For the text-containing cell, return its midpoint in (X, Y) coordinate format. 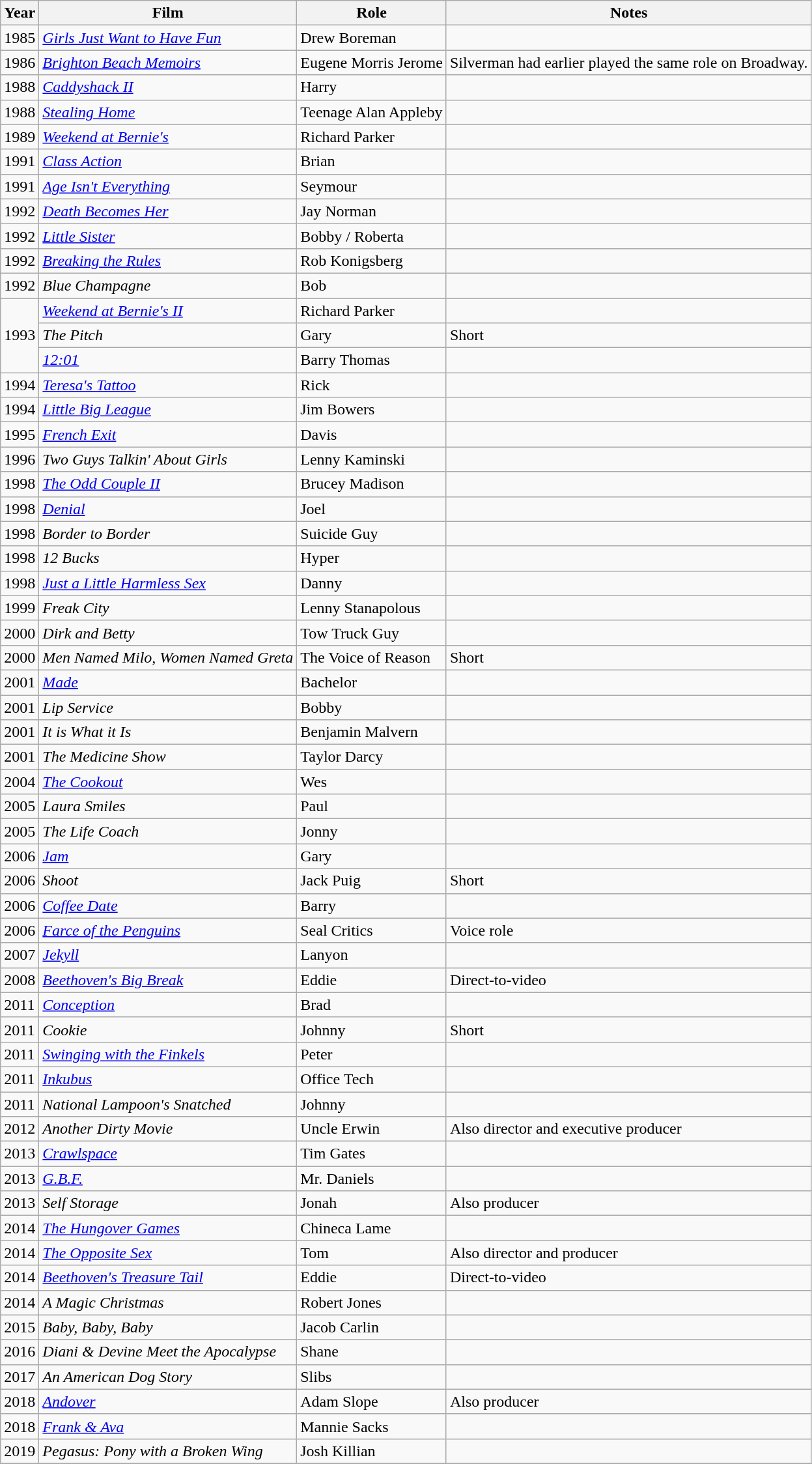
2017 (20, 1377)
Seal Critics (372, 930)
Jay Norman (372, 211)
Two Guys Talkin' About Girls (168, 459)
National Lampoon's Snatched (168, 1104)
Death Becomes Her (168, 211)
Eugene Morris Jerome (372, 63)
Barry Thomas (372, 360)
Jonny (372, 831)
Lanyon (372, 955)
Freak City (168, 608)
Jacob Carlin (372, 1327)
The Hungover Games (168, 1228)
1989 (20, 137)
Tim Gates (372, 1154)
Taylor Darcy (372, 757)
Laura Smiles (168, 807)
Seymour (372, 186)
Swinging with the Finkels (168, 1054)
Brad (372, 1005)
Lip Service (168, 707)
G.B.F. (168, 1179)
Lenny Stanapolous (372, 608)
Class Action (168, 162)
2015 (20, 1327)
Denial (168, 509)
Harry (372, 87)
Joel (372, 509)
The Cookout (168, 782)
2007 (20, 955)
Uncle Erwin (372, 1129)
Another Dirty Movie (168, 1129)
Weekend at Bernie's II (168, 311)
Bobby (372, 707)
Drew Boreman (372, 38)
The Opposite Sex (168, 1253)
Robert Jones (372, 1302)
Lenny Kaminski (372, 459)
Beethoven's Big Break (168, 980)
Chineca Lame (372, 1228)
1993 (20, 336)
Brighton Beach Memoirs (168, 63)
1999 (20, 608)
The Pitch (168, 336)
12 Bucks (168, 558)
Shoot (168, 881)
Wes (372, 782)
Little Sister (168, 236)
Jam (168, 856)
Little Big League (168, 410)
Tom (372, 1253)
Slibs (372, 1377)
Jim Bowers (372, 410)
Benjamin Malvern (372, 732)
Mannie Sacks (372, 1426)
Caddyshack II (168, 87)
Blue Champagne (168, 285)
Beethoven's Treasure Tail (168, 1278)
Josh Killian (372, 1451)
A Magic Christmas (168, 1302)
Brucey Madison (372, 484)
The Voice of Reason (372, 657)
Jack Puig (372, 881)
Dirk and Betty (168, 633)
Bob (372, 285)
Breaking the Rules (168, 261)
Barry (372, 906)
Notes (629, 13)
An American Dog Story (168, 1377)
2016 (20, 1352)
Coffee Date (168, 906)
Just a Little Harmless Sex (168, 583)
2012 (20, 1129)
Baby, Baby, Baby (168, 1327)
Made (168, 682)
1995 (20, 435)
Rick (372, 385)
Role (372, 13)
Border to Border (168, 534)
Film (168, 13)
The Life Coach (168, 831)
Weekend at Bernie's (168, 137)
The Odd Couple II (168, 484)
Rob Konigsberg (372, 261)
Pegasus: Pony with a Broken Wing (168, 1451)
1996 (20, 459)
The Medicine Show (168, 757)
Suicide Guy (372, 534)
Also director and executive producer (629, 1129)
Hyper (372, 558)
Age Isn't Everything (168, 186)
Silverman had earlier played the same role on Broadway. (629, 63)
Teenage Alan Appleby (372, 112)
Brian (372, 162)
Office Tech (372, 1079)
Also director and producer (629, 1253)
Cookie (168, 1029)
Davis (372, 435)
Mr. Daniels (372, 1179)
Men Named Milo, Women Named Greta (168, 657)
Farce of the Penguins (168, 930)
Inkubus (168, 1079)
Girls Just Want to Have Fun (168, 38)
2019 (20, 1451)
Shane (372, 1352)
It is What it Is (168, 732)
Andover (168, 1401)
Year (20, 13)
Self Storage (168, 1203)
12:01 (168, 360)
1986 (20, 63)
Diani & Devine Meet the Apocalypse (168, 1352)
1985 (20, 38)
Tow Truck Guy (372, 633)
Peter (372, 1054)
Jonah (372, 1203)
Conception (168, 1005)
Voice role (629, 930)
Frank & Ava (168, 1426)
2004 (20, 782)
French Exit (168, 435)
Stealing Home (168, 112)
2008 (20, 980)
Paul (372, 807)
Teresa's Tattoo (168, 385)
Bachelor (372, 682)
Danny (372, 583)
Crawlspace (168, 1154)
Jekyll (168, 955)
Adam Slope (372, 1401)
Bobby / Roberta (372, 236)
